From the cell containing the given text, extract its center point as [X, Y] coordinate. 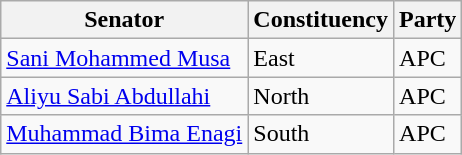
North [321, 96]
Muhammad Bima Enagi [124, 134]
East [321, 58]
Aliyu Sabi Abdullahi [124, 96]
Senator [124, 20]
Sani Mohammed Musa [124, 58]
Constituency [321, 20]
South [321, 134]
Party [428, 20]
